Determine the (x, y) coordinate at the center of the cell enclosing the given text.  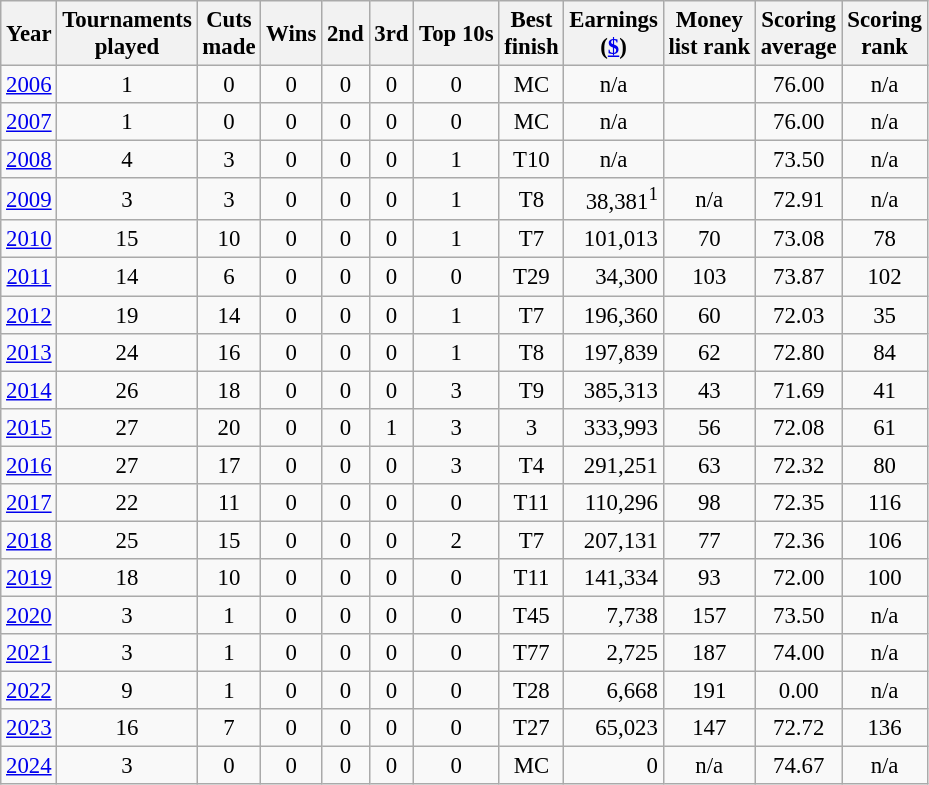
2023 (29, 728)
11 (229, 503)
141,334 (614, 578)
72.08 (798, 427)
61 (884, 427)
73.08 (798, 239)
2021 (29, 653)
4 (127, 160)
T45 (532, 615)
2024 (29, 766)
2010 (29, 239)
2011 (29, 277)
43 (709, 390)
2018 (29, 540)
2,725 (614, 653)
116 (884, 503)
41 (884, 390)
78 (884, 239)
77 (709, 540)
2009 (29, 199)
63 (709, 465)
2014 (29, 390)
72.91 (798, 199)
35 (884, 315)
2007 (29, 122)
Scoringrank (884, 34)
34,300 (614, 277)
Year (29, 34)
100 (884, 578)
3rd (392, 34)
2013 (29, 352)
2016 (29, 465)
72.32 (798, 465)
72.80 (798, 352)
73.87 (798, 277)
333,993 (614, 427)
72.72 (798, 728)
38,3811 (614, 199)
Scoring average (798, 34)
187 (709, 653)
22 (127, 503)
2006 (29, 85)
207,131 (614, 540)
110,296 (614, 503)
60 (709, 315)
T28 (532, 691)
98 (709, 503)
Cuts made (229, 34)
2020 (29, 615)
T9 (532, 390)
191 (709, 691)
72.36 (798, 540)
2012 (29, 315)
93 (709, 578)
6,668 (614, 691)
7,738 (614, 615)
101,013 (614, 239)
T77 (532, 653)
196,360 (614, 315)
T4 (532, 465)
25 (127, 540)
74.00 (798, 653)
84 (884, 352)
2017 (29, 503)
80 (884, 465)
70 (709, 239)
106 (884, 540)
74.67 (798, 766)
2022 (29, 691)
197,839 (614, 352)
2019 (29, 578)
Earnings($) (614, 34)
103 (709, 277)
26 (127, 390)
Tournaments played (127, 34)
T10 (532, 160)
2nd (346, 34)
6 (229, 277)
20 (229, 427)
2 (456, 540)
385,313 (614, 390)
2008 (29, 160)
56 (709, 427)
Money list rank (709, 34)
71.69 (798, 390)
Top 10s (456, 34)
72.35 (798, 503)
72.03 (798, 315)
2015 (29, 427)
72.00 (798, 578)
T27 (532, 728)
65,023 (614, 728)
7 (229, 728)
0.00 (798, 691)
9 (127, 691)
147 (709, 728)
19 (127, 315)
T29 (532, 277)
136 (884, 728)
102 (884, 277)
17 (229, 465)
24 (127, 352)
Best finish (532, 34)
291,251 (614, 465)
Wins (292, 34)
62 (709, 352)
157 (709, 615)
